Determine the [X, Y] coordinate at the center of the cell enclosing the given text.  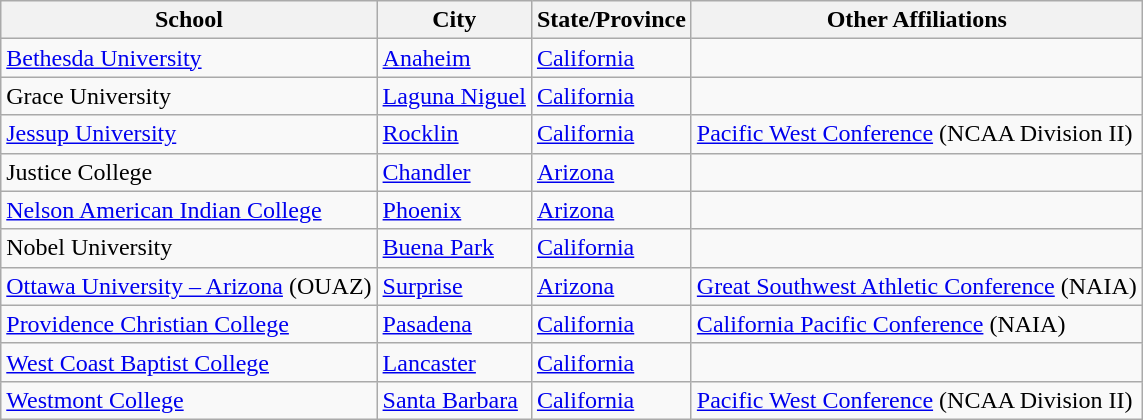
Justice College [189, 172]
Jessup University [189, 134]
Phoenix [454, 210]
Great Southwest Athletic Conference (NAIA) [916, 286]
West Coast Baptist College [189, 362]
Buena Park [454, 248]
Providence Christian College [189, 324]
Anaheim [454, 58]
City [454, 20]
Nelson American Indian College [189, 210]
Chandler [454, 172]
Lancaster [454, 362]
California Pacific Conference (NAIA) [916, 324]
Santa Barbara [454, 400]
Pasadena [454, 324]
Laguna Niguel [454, 96]
School [189, 20]
Nobel University [189, 248]
Rocklin [454, 134]
Ottawa University – Arizona (OUAZ) [189, 286]
Other Affiliations [916, 20]
Grace University [189, 96]
Bethesda University [189, 58]
State/Province [611, 20]
Surprise [454, 286]
Westmont College [189, 400]
